Pinpoint the cell where the given text exists, returning its [X, Y] midpoint coordinate. 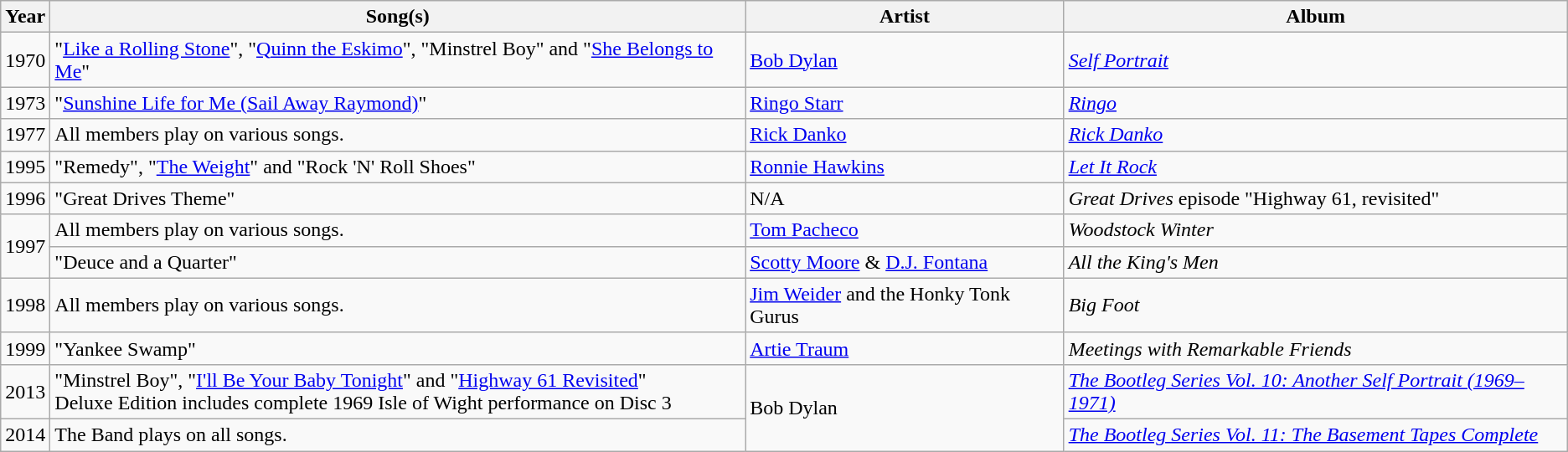
Song(s) [398, 17]
Year [25, 17]
1999 [25, 348]
"Yankee Swamp" [398, 348]
"Great Drives Theme" [398, 198]
The Bootleg Series Vol. 10: Another Self Portrait (1969–1971) [1315, 392]
The Bootleg Series Vol. 11: The Basement Tapes Complete [1315, 434]
"Minstrel Boy", "I'll Be Your Baby Tonight" and "Highway 61 Revisited"Deluxe Edition includes complete 1969 Isle of Wight performance on Disc 3 [398, 392]
"Remedy", "The Weight" and "Rock 'N' Roll Shoes" [398, 167]
1977 [25, 135]
Ronnie Hawkins [905, 167]
Scotty Moore & D.J. Fontana [905, 262]
Big Foot [1315, 305]
All the King's Men [1315, 262]
Artie Traum [905, 348]
1973 [25, 103]
Ringo [1315, 103]
Artist [905, 17]
1995 [25, 167]
The Band plays on all songs. [398, 434]
1996 [25, 198]
Let It Rock [1315, 167]
Tom Pacheco [905, 230]
Album [1315, 17]
Jim Weider and the Honky Tonk Gurus [905, 305]
"Deuce and a Quarter" [398, 262]
"Sunshine Life for Me (Sail Away Raymond)" [398, 103]
Meetings with Remarkable Friends [1315, 348]
Ringo Starr [905, 103]
2014 [25, 434]
1997 [25, 246]
Great Drives episode "Highway 61, revisited" [1315, 198]
1998 [25, 305]
"Like a Rolling Stone", "Quinn the Eskimo", "Minstrel Boy" and "She Belongs to Me" [398, 60]
1970 [25, 60]
N/A [905, 198]
2013 [25, 392]
Self Portrait [1315, 60]
Woodstock Winter [1315, 230]
